Return (x, y) of the center of cell containing provided text 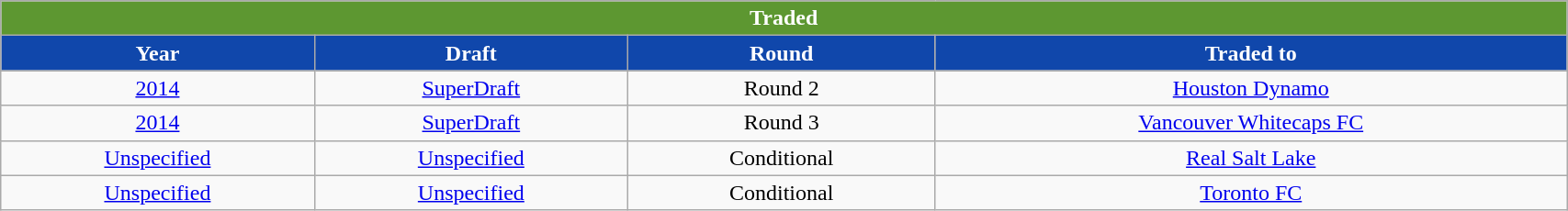
Traded (784, 18)
Round 3 (782, 123)
Vancouver Whitecaps FC (1251, 123)
Traded to (1251, 53)
Houston Dynamo (1251, 88)
Toronto FC (1251, 193)
Round 2 (782, 88)
Real Salt Lake (1251, 158)
Year (158, 53)
Draft (470, 53)
Round (782, 53)
